Extract the (X, Y) coordinate from the center of the cell holding the provided text.  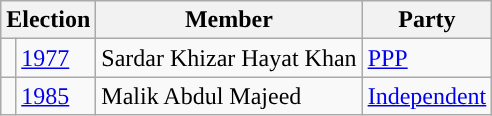
Election (48, 20)
Party (427, 20)
Malik Abdul Majeed (229, 96)
PPP (427, 58)
1977 (56, 58)
Member (229, 20)
Sardar Khizar Hayat Khan (229, 58)
Independent (427, 96)
1985 (56, 96)
